Detect which cell encompasses the target text, then output its (x, y) center coordinate. 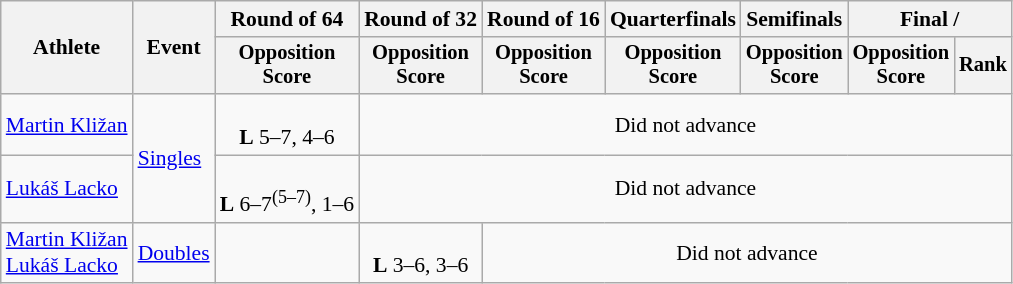
Singles (174, 158)
Athlete (67, 48)
L 3–6, 3–6 (420, 252)
Semifinals (794, 19)
Event (174, 48)
Martin Kližan (67, 124)
Martin KližanLukáš Lacko (67, 252)
Lukáš Lacko (67, 190)
Round of 64 (287, 19)
L 6–7(5–7), 1–6 (287, 190)
Round of 16 (544, 19)
Rank (983, 66)
Round of 32 (420, 19)
L 5–7, 4–6 (287, 124)
Final / (930, 19)
Doubles (174, 252)
Quarterfinals (673, 19)
